From the cell containing the given text, extract its center point as (x, y) coordinate. 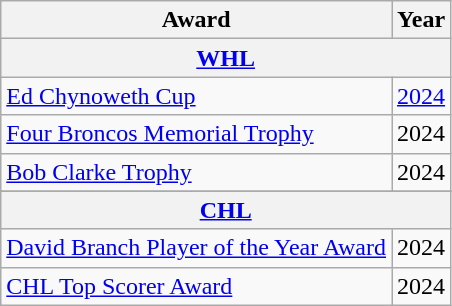
David Branch Player of the Year Award (196, 248)
Four Broncos Memorial Trophy (196, 134)
WHL (226, 58)
Ed Chynoweth Cup (196, 96)
Bob Clarke Trophy (196, 172)
Award (196, 20)
CHL (226, 210)
CHL Top Scorer Award (196, 286)
Year (422, 20)
